Return the (X, Y) coordinate for the center point of the cell that contains the specified text.  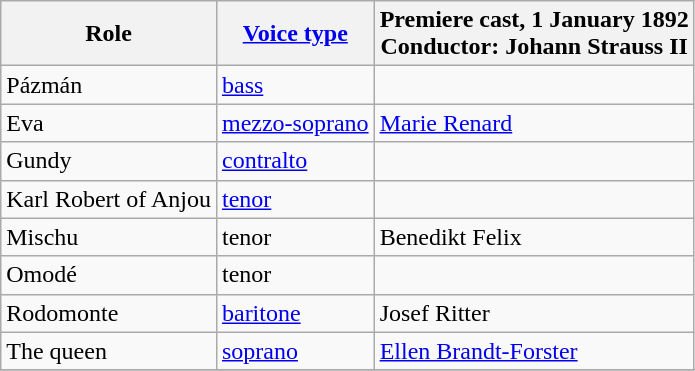
Josef Ritter (534, 313)
Marie Renard (534, 123)
Omodé (109, 275)
Gundy (109, 161)
Karl Robert of Anjou (109, 199)
bass (295, 85)
Pázmán (109, 85)
Voice type (295, 34)
Premiere cast, 1 January 1892Conductor: Johann Strauss II (534, 34)
Ellen Brandt-Forster (534, 351)
baritone (295, 313)
soprano (295, 351)
contralto (295, 161)
Mischu (109, 237)
Rodomonte (109, 313)
Eva (109, 123)
Benedikt Felix (534, 237)
Role (109, 34)
The queen (109, 351)
mezzo-soprano (295, 123)
